Extract the [X, Y] coordinate from the center of the cell holding the provided text.  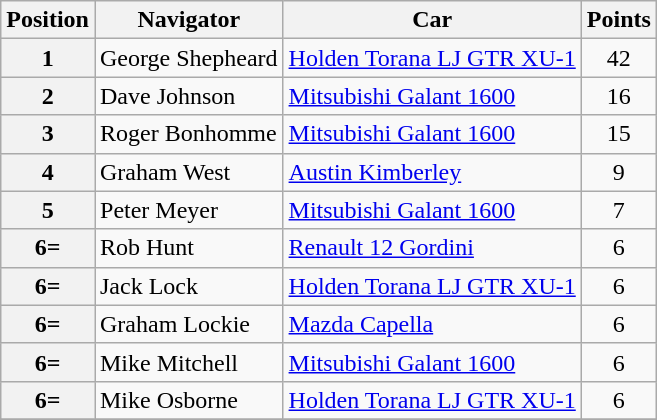
Roger Bonhomme [188, 134]
Renault 12 Gordini [432, 248]
Mike Osborne [188, 400]
4 [48, 172]
Rob Hunt [188, 248]
George Shepheard [188, 58]
2 [48, 96]
Graham West [188, 172]
42 [618, 58]
Austin Kimberley [432, 172]
Navigator [188, 20]
Car [432, 20]
Mazda Capella [432, 324]
Graham Lockie [188, 324]
7 [618, 210]
Points [618, 20]
Mike Mitchell [188, 362]
15 [618, 134]
Peter Meyer [188, 210]
9 [618, 172]
5 [48, 210]
Position [48, 20]
16 [618, 96]
3 [48, 134]
1 [48, 58]
Jack Lock [188, 286]
Dave Johnson [188, 96]
